From the cell containing the given text, extract its center point as (X, Y) coordinate. 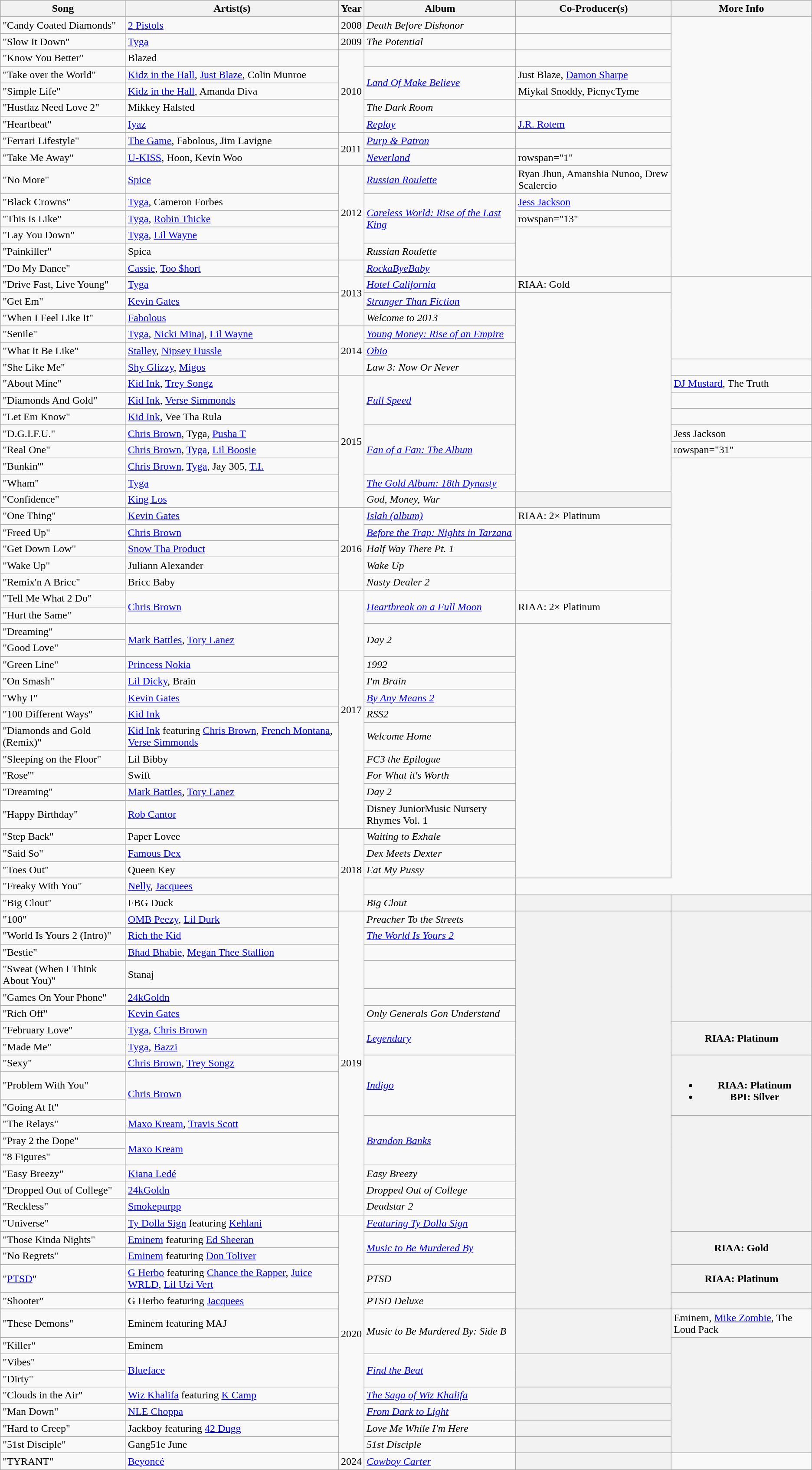
"No More" (63, 180)
"Painkiller" (63, 252)
2010 (351, 91)
Eminem (232, 1345)
Neverland (440, 157)
"Senile" (63, 334)
The Potential (440, 42)
2013 (351, 293)
2014 (351, 351)
Wake Up (440, 566)
Just Blaze, Damon Sharpe (593, 75)
2008 (351, 25)
I'm Brain (440, 681)
More Info (742, 9)
"Candy Coated Diamonds" (63, 25)
Spica (232, 252)
"Shooter" (63, 1301)
Dex Meets Dexter (440, 853)
The Game, Fabolous, Jim Lavigne (232, 141)
RSS2 (440, 714)
Maxo Kream (232, 1149)
2015 (351, 441)
Brandon Banks (440, 1141)
Artist(s) (232, 9)
Fan of a Fan: The Album (440, 450)
"Lay You Down" (63, 235)
Stranger Than Fiction (440, 301)
"Rich Off" (63, 1013)
Legendary (440, 1038)
G Herbo featuring Chance the Rapper, Juice WRLD, Lil Uzi Vert (232, 1279)
Careless World: Rise of the Last King (440, 218)
Welcome Home (440, 736)
2012 (351, 213)
Purp & Patron (440, 141)
Tyga, Nicki Minaj, Lil Wayne (232, 334)
Kid Ink, Vee Tha Rula (232, 417)
Smokepurpp (232, 1207)
Famous Dex (232, 853)
Kid Ink, Trey Songz (232, 384)
"Made Me" (63, 1046)
Music to Be Murdered By (440, 1248)
Album (440, 9)
"Get Em" (63, 301)
"PTSD" (63, 1279)
"Sweat (When I Think About You)" (63, 975)
Kiana Ledé (232, 1174)
"Hustlaz Need Love 2" (63, 108)
Miykal Snoddy, PicnycTyme (593, 91)
Heartbreak on a Full Moon (440, 607)
Ty Dolla Sign featuring Kehlani (232, 1223)
Shy Glizzy, Migos (232, 367)
Cassie, Too $hort (232, 268)
Nelly, Jacquees (232, 886)
OMB Peezy, Lil Durk (232, 919)
"Big Clout" (63, 903)
"8 Figures" (63, 1157)
Hotel California (440, 285)
Kidz in the Hall, Amanda Diva (232, 91)
"On Smash" (63, 681)
"Bestie" (63, 952)
"When I Feel Like It" (63, 318)
Stalley, Nipsey Hussle (232, 351)
Chris Brown, Tyga, Jay 305, T.I. (232, 466)
1992 (440, 664)
"Clouds in the Air" (63, 1395)
Big Clout (440, 903)
Paper Lovee (232, 837)
FBG Duck (232, 903)
Waiting to Exhale (440, 837)
Love Me While I'm Here (440, 1428)
Tyga, Bazzi (232, 1046)
Bhad Bhabie, Megan Thee Stallion (232, 952)
"Wham" (63, 483)
Preacher To the Streets (440, 919)
Rob Cantor (232, 814)
2019 (351, 1063)
From Dark to Light (440, 1412)
"51st Disciple" (63, 1445)
"Going At It" (63, 1108)
"Man Down" (63, 1412)
"Universe" (63, 1223)
"Wake Up" (63, 566)
Blazed (232, 58)
Iyaz (232, 124)
"Do My Dance" (63, 268)
Young Money: Rise of an Empire (440, 334)
"Take over the World" (63, 75)
For What it's Worth (440, 776)
Blueface (232, 1370)
"Heartbeat" (63, 124)
Beyoncé (232, 1461)
Easy Breezy (440, 1174)
Kid Ink (232, 714)
Mikkey Halsted (232, 108)
51st Disciple (440, 1445)
Before the Trap: Nights in Tarzana (440, 533)
God, Money, War (440, 500)
rowspan="13" (593, 218)
King Los (232, 500)
Tyga, Robin Thicke (232, 218)
"Those Kinda Nights" (63, 1240)
Snow Tha Product (232, 549)
Music to Be Murdered By: Side B (440, 1332)
"Good Love" (63, 648)
Land Of Make Believe (440, 83)
Wiz Khalifa featuring K Camp (232, 1395)
Eminem, Mike Zombie, The Loud Pack (742, 1323)
2020 (351, 1334)
"Confidence" (63, 500)
rowspan="31" (742, 450)
Kidz in the Hall, Just Blaze, Colin Munroe (232, 75)
"Ferrari Lifestyle" (63, 141)
"Easy Breezy" (63, 1174)
Eminem featuring MAJ (232, 1323)
2016 (351, 549)
FC3 the Epilogue (440, 759)
"Bunkin'" (63, 466)
"Reckless" (63, 1207)
RIAA: PlatinumBPI: Silver (742, 1085)
"Hurt the Same" (63, 615)
"TYRANT" (63, 1461)
2 Pistols (232, 25)
"Hard to Creep" (63, 1428)
"Slow It Down" (63, 42)
"Why I" (63, 697)
Chris Brown, Tyga, Lil Boosie (232, 450)
Spice (232, 180)
"One Thing" (63, 516)
"Sexy" (63, 1063)
Stanaj (232, 975)
"Said So" (63, 853)
The Saga of Wiz Khalifa (440, 1395)
The Gold Album: 18th Dynasty (440, 483)
PTSD Deluxe (440, 1301)
Half Way There Pt. 1 (440, 549)
U-KISS, Hoon, Kevin Woo (232, 157)
RockaByeBaby (440, 268)
"Problem With You" (63, 1085)
"Know You Better" (63, 58)
2009 (351, 42)
Kid Ink featuring Chris Brown, French Montana, Verse Simmonds (232, 736)
By Any Means 2 (440, 697)
Eminem featuring Don Toliver (232, 1256)
2017 (351, 709)
DJ Mustard, The Truth (742, 384)
PTSD (440, 1279)
"Toes Out" (63, 870)
Eat My Pussy (440, 870)
"These Demons" (63, 1323)
Tyga, Lil Wayne (232, 235)
"100 Different Ways" (63, 714)
"Diamonds and Gold (Remix)" (63, 736)
Death Before Dishonor (440, 25)
"Black Crowns" (63, 202)
"About Mine" (63, 384)
Ryan Jhun, Amanshia Nunoo, Drew Scalercio (593, 180)
Rich the Kid (232, 936)
Juliann Alexander (232, 566)
NLE Choppa (232, 1412)
2024 (351, 1461)
Song (63, 9)
2018 (351, 870)
Featuring Ty Dolla Sign (440, 1223)
Nasty Dealer 2 (440, 582)
Queen Key (232, 870)
Deadstar 2 (440, 1207)
"Dirty" (63, 1379)
Only Generals Gon Understand (440, 1013)
G Herbo featuring Jacquees (232, 1301)
Full Speed (440, 400)
Fabolous (232, 318)
"Vibes" (63, 1362)
"February Love" (63, 1030)
"Get Down Low" (63, 549)
"Games On Your Phone" (63, 997)
"Step Back" (63, 837)
"Killer" (63, 1345)
Law 3: Now Or Never (440, 367)
"Pray 2 the Dope" (63, 1141)
2011 (351, 149)
Maxo Kream, Travis Scott (232, 1124)
Replay (440, 124)
"Simple Life" (63, 91)
"Dropped Out of College" (63, 1190)
"Happy Birthday" (63, 814)
"She Like Me" (63, 367)
Princess Nokia (232, 664)
"Let Em Know" (63, 417)
Eminem featuring Ed Sheeran (232, 1240)
Dropped Out of College (440, 1190)
Disney JuniorMusic Nursery Rhymes Vol. 1 (440, 814)
Bricc Baby (232, 582)
"Tell Me What 2 Do" (63, 599)
"Sleeping on the Floor" (63, 759)
Kid Ink, Verse Simmonds (232, 400)
"Diamonds And Gold" (63, 400)
Swift (232, 776)
"Drive Fast, Live Young" (63, 285)
Jackboy featuring 42 Dugg (232, 1428)
Ohio (440, 351)
Cowboy Carter (440, 1461)
Welcome to 2013 (440, 318)
"D.G.I.F.U." (63, 433)
"100" (63, 919)
Find the Beat (440, 1370)
"Remix'n A Bricc" (63, 582)
Tyga, Cameron Forbes (232, 202)
"Freaky With You" (63, 886)
Indigo (440, 1085)
Co-Producer(s) (593, 9)
Islah (album) (440, 516)
Lil Bibby (232, 759)
The World Is Yours 2 (440, 936)
J.R. Rotem (593, 124)
"What It Be Like" (63, 351)
"Take Me Away" (63, 157)
Tyga, Chris Brown (232, 1030)
The Dark Room (440, 108)
rowspan="1" (593, 157)
"The Relays" (63, 1124)
Chris Brown, Tyga, Pusha T (232, 433)
"Green Line" (63, 664)
"Rose'" (63, 776)
Lil Dicky, Brain (232, 681)
Chris Brown, Trey Songz (232, 1063)
Gang51e June (232, 1445)
Year (351, 9)
"No Regrets" (63, 1256)
"Real One" (63, 450)
"World Is Yours 2 (Intro)" (63, 936)
"Freed Up" (63, 533)
"This Is Like" (63, 218)
